Detect which cell encompasses the target text, then output its (x, y) center coordinate. 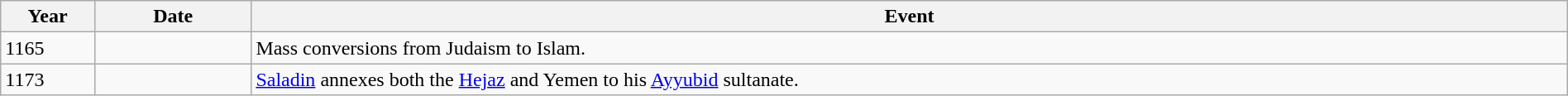
Event (910, 17)
1173 (48, 79)
Saladin annexes both the Hejaz and Yemen to his Ayyubid sultanate. (910, 79)
Mass conversions from Judaism to Islam. (910, 48)
Date (172, 17)
1165 (48, 48)
Year (48, 17)
